For the text-containing cell, return its midpoint in [x, y] coordinate format. 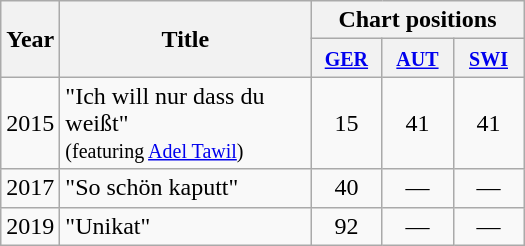
Chart positions [418, 20]
92 [346, 226]
40 [346, 188]
2015 [30, 123]
GER [346, 58]
Title [186, 39]
AUT [418, 58]
SWI [488, 58]
"Ich will nur dass du weißt"(featuring Adel Tawil) [186, 123]
"Unikat" [186, 226]
"So schön kaputt" [186, 188]
15 [346, 123]
2019 [30, 226]
Year [30, 39]
2017 [30, 188]
